Provide the [x, y] coordinate of the cell's center where the given text is located.  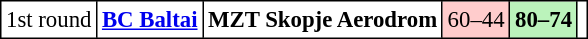
60–44 [476, 20]
BC Baltai [150, 20]
80–74 [544, 20]
1st round [49, 20]
MZT Skopje Aerodrom [323, 20]
